Scan for the cell matching the given text and deliver its [x, y] coordinate at center. 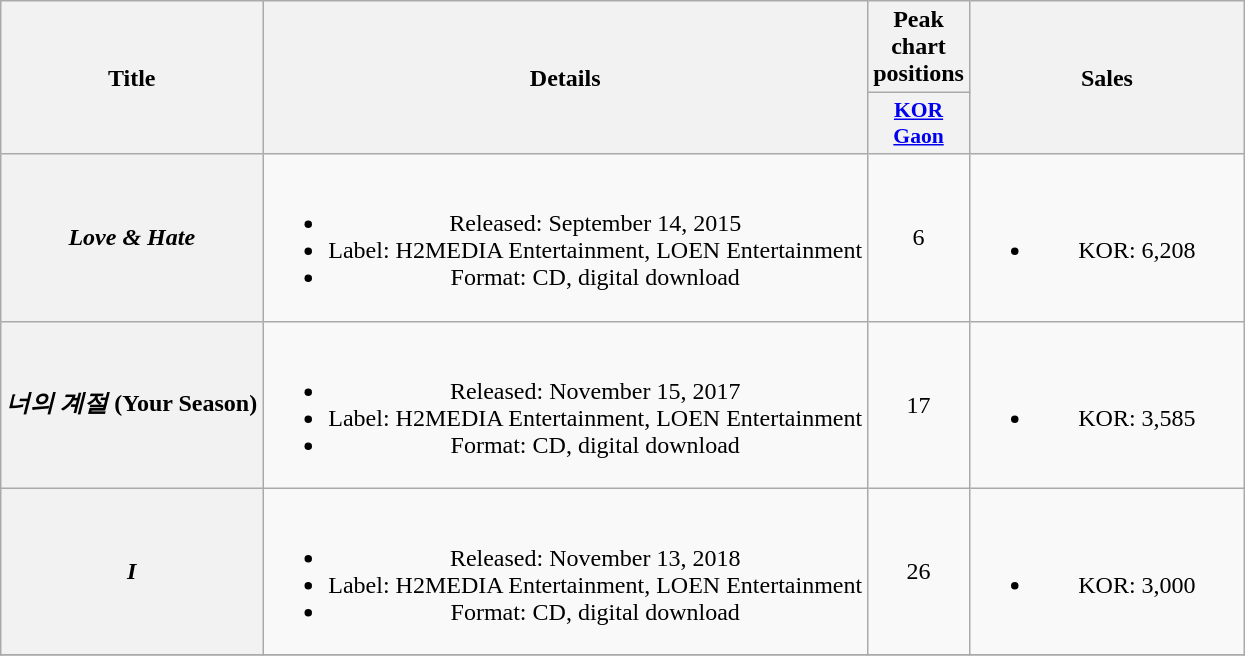
너의 계절 (Your Season) [132, 404]
17 [919, 404]
Peak chart positions [919, 47]
KORGaon [919, 124]
Love & Hate [132, 238]
Sales [1106, 78]
26 [919, 572]
Released: November 13, 2018Label: H2MEDIA Entertainment, LOEN EntertainmentFormat: CD, digital download [566, 572]
Released: September 14, 2015Label: H2MEDIA Entertainment, LOEN EntertainmentFormat: CD, digital download [566, 238]
Title [132, 78]
Details [566, 78]
6 [919, 238]
I [132, 572]
KOR: 3,000 [1106, 572]
Released: November 15, 2017Label: H2MEDIA Entertainment, LOEN EntertainmentFormat: CD, digital download [566, 404]
KOR: 3,585 [1106, 404]
KOR: 6,208 [1106, 238]
